Detect which cell encompasses the target text, then output its (X, Y) center coordinate. 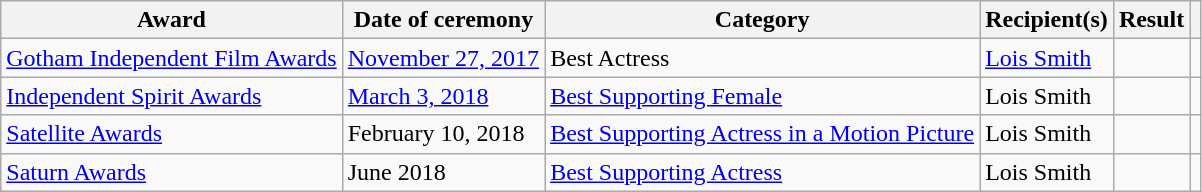
February 10, 2018 (443, 134)
Gotham Independent Film Awards (172, 58)
Date of ceremony (443, 20)
Independent Spirit Awards (172, 96)
Best Supporting Female (762, 96)
Result (1151, 20)
Award (172, 20)
Best Supporting Actress (762, 172)
November 27, 2017 (443, 58)
Recipient(s) (1047, 20)
Best Supporting Actress in a Motion Picture (762, 134)
Best Actress (762, 58)
June 2018 (443, 172)
Satellite Awards (172, 134)
Category (762, 20)
March 3, 2018 (443, 96)
Saturn Awards (172, 172)
